Locate the cell with the specified text and output its (X, Y) center coordinate. 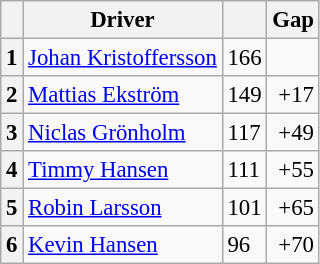
Mattias Ekström (122, 95)
1 (12, 58)
Timmy Hansen (122, 170)
+55 (293, 170)
Niclas Grönholm (122, 133)
+49 (293, 133)
+17 (293, 95)
6 (12, 245)
117 (244, 133)
111 (244, 170)
4 (12, 170)
Robin Larsson (122, 208)
+65 (293, 208)
101 (244, 208)
5 (12, 208)
96 (244, 245)
+70 (293, 245)
Kevin Hansen (122, 245)
Johan Kristoffersson (122, 58)
2 (12, 95)
166 (244, 58)
149 (244, 95)
Driver (122, 20)
3 (12, 133)
Gap (293, 20)
